Extract the (X, Y) coordinate from the center of the cell holding the provided text.  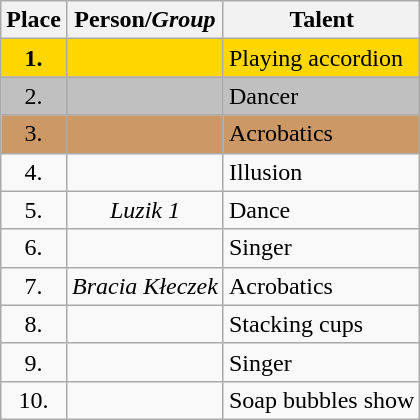
3. (34, 134)
Luzik 1 (144, 210)
8. (34, 324)
Illusion (321, 172)
Talent (321, 20)
Bracia Kłeczek (144, 286)
Person/Group (144, 20)
Playing accordion (321, 58)
1. (34, 58)
Dancer (321, 96)
9. (34, 362)
6. (34, 248)
Soap bubbles show (321, 400)
Place (34, 20)
4. (34, 172)
5. (34, 210)
10. (34, 400)
7. (34, 286)
Dance (321, 210)
2. (34, 96)
Stacking cups (321, 324)
